Search for the cell housing the specified text and yield its (X, Y) center coordinate. 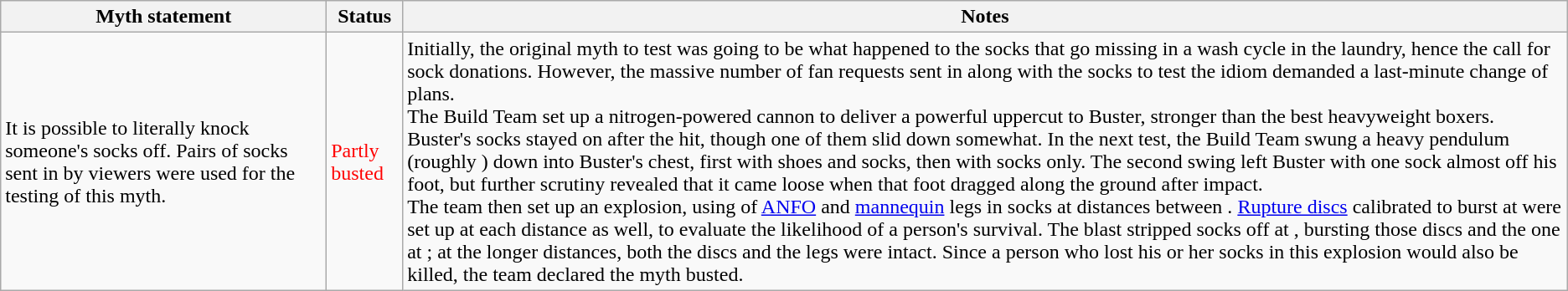
It is possible to literally knock someone's socks off. Pairs of socks sent in by viewers were used for the testing of this myth. (164, 161)
Status (365, 17)
Myth statement (164, 17)
Partly busted (365, 161)
Notes (985, 17)
